Output the (x, y) coordinate of the center of the cell containing the given text.  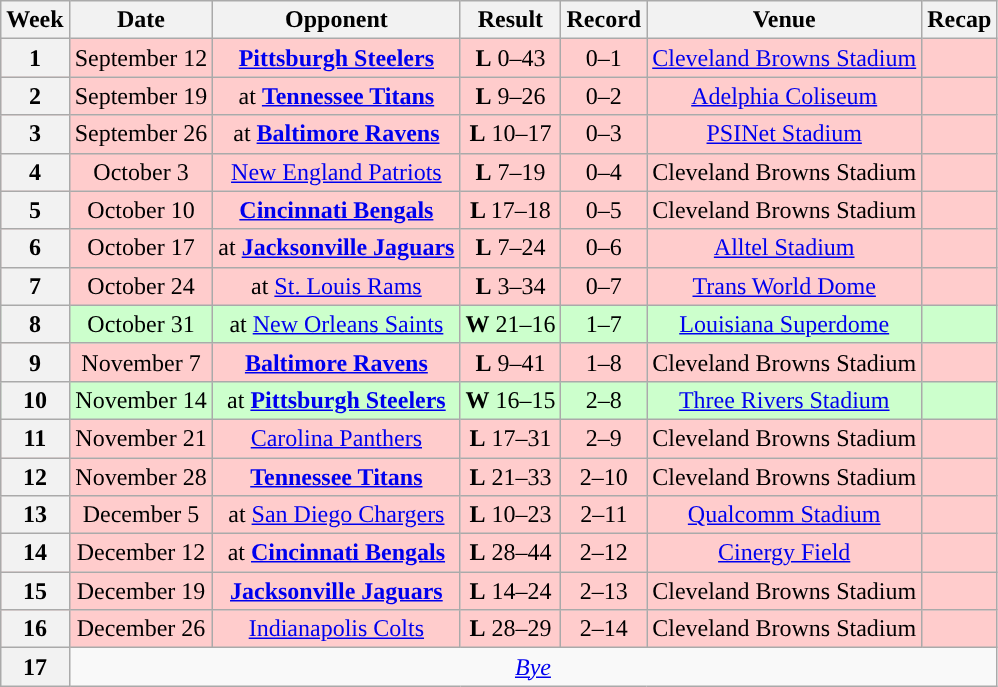
L 0–43 (510, 58)
L 7–19 (510, 172)
November 7 (141, 362)
December 5 (141, 515)
L 17–18 (510, 210)
L 10–23 (510, 515)
Jacksonville Jaguars (336, 591)
2 (35, 96)
at Jacksonville Jaguars (336, 248)
14 (35, 553)
0–3 (604, 134)
13 (35, 515)
12 (35, 477)
4 (35, 172)
1–7 (604, 324)
2–9 (604, 438)
6 (35, 248)
Indianapolis Colts (336, 629)
Pittsburgh Steelers (336, 58)
October 17 (141, 248)
L 3–34 (510, 286)
at Cincinnati Bengals (336, 553)
Tennessee Titans (336, 477)
PSINet Stadium (784, 134)
Trans World Dome (784, 286)
New England Patriots (336, 172)
L 28–29 (510, 629)
17 (35, 667)
L 21–33 (510, 477)
December 26 (141, 629)
Date (141, 20)
L 10–17 (510, 134)
Three Rivers Stadium (784, 400)
Carolina Panthers (336, 438)
Alltel Stadium (784, 248)
September 12 (141, 58)
Cincinnati Bengals (336, 210)
2–11 (604, 515)
October 31 (141, 324)
10 (35, 400)
0–2 (604, 96)
L 7–24 (510, 248)
Qualcomm Stadium (784, 515)
8 (35, 324)
October 3 (141, 172)
W 21–16 (510, 324)
Record (604, 20)
L 14–24 (510, 591)
15 (35, 591)
Cinergy Field (784, 553)
December 19 (141, 591)
L 17–31 (510, 438)
L 9–26 (510, 96)
at Tennessee Titans (336, 96)
September 19 (141, 96)
September 26 (141, 134)
November 28 (141, 477)
0–7 (604, 286)
October 24 (141, 286)
2–14 (604, 629)
0–6 (604, 248)
W 16–15 (510, 400)
November 14 (141, 400)
Adelphia Coliseum (784, 96)
Result (510, 20)
1–8 (604, 362)
1 (35, 58)
9 (35, 362)
Louisiana Superdome (784, 324)
2–8 (604, 400)
at St. Louis Rams (336, 286)
Bye (533, 667)
11 (35, 438)
Venue (784, 20)
0–5 (604, 210)
at Pittsburgh Steelers (336, 400)
at San Diego Chargers (336, 515)
2–10 (604, 477)
Week (35, 20)
December 12 (141, 553)
at New Orleans Saints (336, 324)
2–13 (604, 591)
3 (35, 134)
Opponent (336, 20)
November 21 (141, 438)
October 10 (141, 210)
Recap (960, 20)
L 9–41 (510, 362)
at Baltimore Ravens (336, 134)
L 28–44 (510, 553)
Baltimore Ravens (336, 362)
0–1 (604, 58)
7 (35, 286)
0–4 (604, 172)
16 (35, 629)
2–12 (604, 553)
5 (35, 210)
